Return the [X, Y] coordinate for the center point of the cell that contains the specified text.  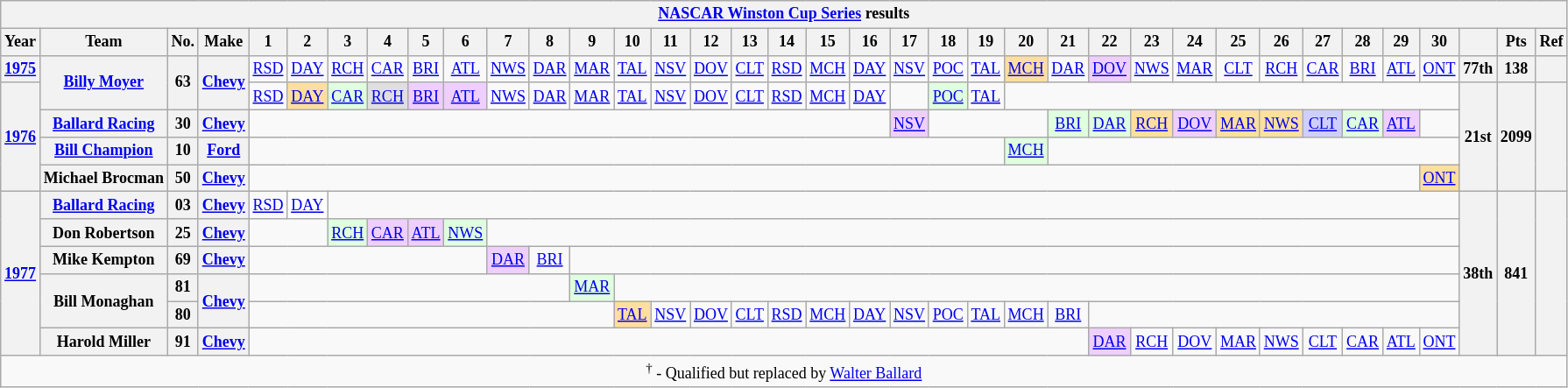
20 [1026, 42]
5 [426, 42]
69 [182, 259]
81 [182, 287]
26 [1281, 42]
1976 [21, 137]
4 [388, 42]
138 [1515, 68]
Mike Kempton [103, 259]
11 [671, 42]
13 [750, 42]
63 [182, 82]
Bill Champion [103, 151]
21 [1069, 42]
7 [508, 42]
15 [828, 42]
91 [182, 342]
Team [103, 42]
24 [1195, 42]
Don Robertson [103, 233]
03 [182, 205]
Year [21, 42]
2099 [1515, 137]
6 [466, 42]
16 [870, 42]
Pts [1515, 42]
18 [948, 42]
841 [1515, 273]
27 [1323, 42]
50 [182, 179]
Bill Monaghan [103, 300]
21st [1479, 137]
Billy Moyer [103, 82]
22 [1110, 42]
Make [223, 42]
Ford [223, 151]
8 [550, 42]
17 [909, 42]
3 [348, 42]
Harold Miller [103, 342]
38th [1479, 273]
29 [1401, 42]
Michael Brocman [103, 179]
2 [307, 42]
28 [1363, 42]
1 [268, 42]
12 [711, 42]
1975 [21, 68]
No. [182, 42]
Ref [1551, 42]
1977 [21, 273]
77th [1479, 68]
9 [592, 42]
† - Qualified but replaced by Walter Ballard [784, 371]
19 [985, 42]
NASCAR Winston Cup Series results [784, 14]
23 [1151, 42]
80 [182, 315]
14 [787, 42]
